Output the [X, Y] coordinate of the center of the cell containing the given text.  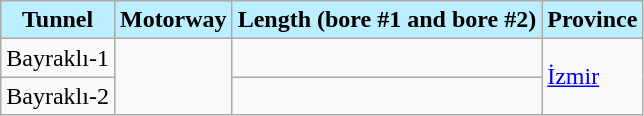
Motorway [173, 20]
Length (bore #1 and bore #2) [387, 20]
Province [592, 20]
Bayraklı-2 [58, 96]
Tunnel [58, 20]
İzmir [592, 77]
Bayraklı-1 [58, 58]
